Capture the cell that displays the provided text and extract its (X, Y) central coordinate. 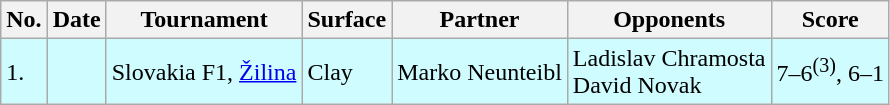
Clay (347, 72)
Date (76, 20)
Partner (480, 20)
Tournament (204, 20)
1. (24, 72)
No. (24, 20)
7–6(3), 6–1 (830, 72)
Score (830, 20)
Slovakia F1, Žilina (204, 72)
Ladislav Chramosta David Novak (669, 72)
Opponents (669, 20)
Surface (347, 20)
Marko Neunteibl (480, 72)
